Determine the (x, y) coordinate at the center of the cell enclosing the given text.  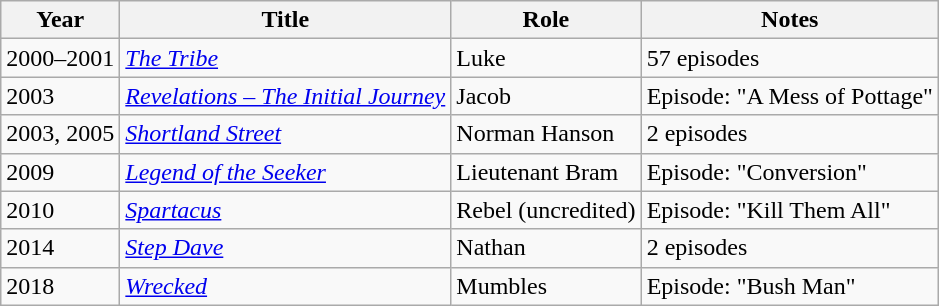
2000–2001 (60, 58)
Norman Hanson (546, 134)
Title (286, 20)
57 episodes (790, 58)
2010 (60, 210)
The Tribe (286, 58)
Episode: "Bush Man" (790, 286)
Episode: "Conversion" (790, 172)
2009 (60, 172)
Episode: "A Mess of Pottage" (790, 96)
Shortland Street (286, 134)
Rebel (uncredited) (546, 210)
Nathan (546, 248)
Role (546, 20)
2003 (60, 96)
Lieutenant Bram (546, 172)
Mumbles (546, 286)
Notes (790, 20)
Wrecked (286, 286)
Legend of the Seeker (286, 172)
Jacob (546, 96)
Episode: "Kill Them All" (790, 210)
Spartacus (286, 210)
2003, 2005 (60, 134)
2018 (60, 286)
Year (60, 20)
Luke (546, 58)
Revelations – The Initial Journey (286, 96)
2014 (60, 248)
Step Dave (286, 248)
